From the cell containing the given text, extract its center point as [X, Y] coordinate. 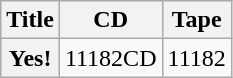
11182CD [110, 58]
Title [30, 20]
11182 [196, 58]
CD [110, 20]
Yes! [30, 58]
Tape [196, 20]
